Provide the (x, y) coordinate of the cell's center where the given text is located.  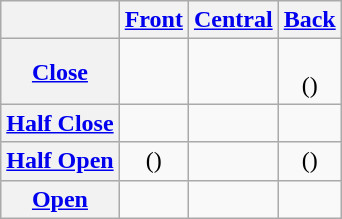
Open (60, 199)
Close (60, 72)
Half Open (60, 161)
Half Close (60, 123)
Central (233, 20)
Front (154, 20)
Back (310, 20)
